Capture the cell that displays the provided text and extract its [x, y] central coordinate. 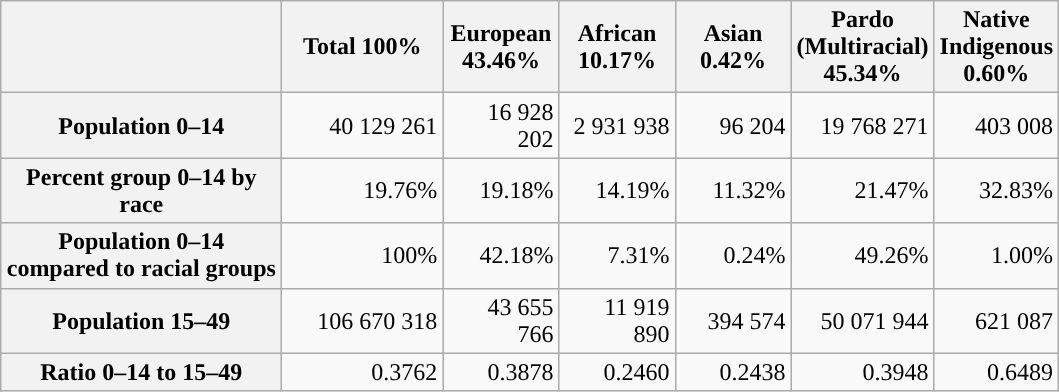
19.18% [501, 190]
40 129 261 [362, 126]
Asian 0.42% [733, 47]
0.3762 [362, 372]
42.18% [501, 256]
19 768 271 [862, 126]
Native Indigenous 0.60% [996, 47]
0.2460 [617, 372]
1.00% [996, 256]
Total 100% [362, 47]
14.19% [617, 190]
19.76% [362, 190]
Percent group 0–14 by race [142, 190]
21.47% [862, 190]
11 919 890 [617, 320]
11.32% [733, 190]
0.6489 [996, 372]
European 43.46% [501, 47]
43 655 766 [501, 320]
Population 0–14 compared to racial groups [142, 256]
Population 0–14 [142, 126]
0.24% [733, 256]
50 071 944 [862, 320]
394 574 [733, 320]
0.2438 [733, 372]
Pardo (Multiracial) 45.34% [862, 47]
403 008 [996, 126]
African 10.17% [617, 47]
100% [362, 256]
7.31% [617, 256]
0.3948 [862, 372]
96 204 [733, 126]
0.3878 [501, 372]
49.26% [862, 256]
621 087 [996, 320]
106 670 318 [362, 320]
2 931 938 [617, 126]
Population 15–49 [142, 320]
Ratio 0–14 to 15–49 [142, 372]
16 928 202 [501, 126]
32.83% [996, 190]
